Scan for the cell matching the given text and deliver its (x, y) coordinate at center. 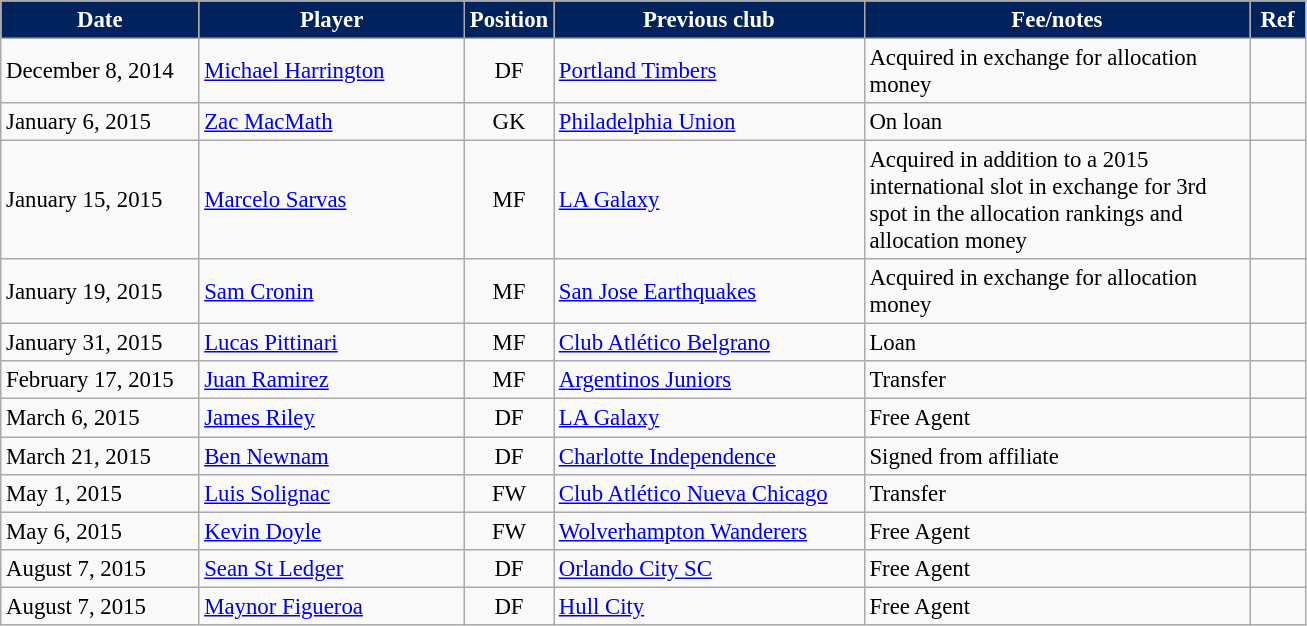
March 21, 2015 (100, 456)
Player (332, 20)
Sam Cronin (332, 292)
Lucas Pittinari (332, 343)
Argentinos Juniors (710, 381)
Marcelo Sarvas (332, 200)
May 1, 2015 (100, 493)
February 17, 2015 (100, 381)
San Jose Earthquakes (710, 292)
Acquired in addition to a 2015 international slot in exchange for 3rd spot in the allocation rankings and allocation money (1057, 200)
Ref (1278, 20)
Date (100, 20)
Orlando City SC (710, 568)
May 6, 2015 (100, 531)
Previous club (710, 20)
Hull City (710, 606)
Loan (1057, 343)
Fee/notes (1057, 20)
Club Atlético Nueva Chicago (710, 493)
Wolverhampton Wanderers (710, 531)
Club Atlético Belgrano (710, 343)
Portland Timbers (710, 72)
January 31, 2015 (100, 343)
January 6, 2015 (100, 122)
March 6, 2015 (100, 418)
Ben Newnam (332, 456)
Luis Solignac (332, 493)
Philadelphia Union (710, 122)
Sean St Ledger (332, 568)
January 19, 2015 (100, 292)
James Riley (332, 418)
Juan Ramirez (332, 381)
Signed from affiliate (1057, 456)
Position (508, 20)
On loan (1057, 122)
January 15, 2015 (100, 200)
Zac MacMath (332, 122)
GK (508, 122)
Kevin Doyle (332, 531)
Charlotte Independence (710, 456)
Michael Harrington (332, 72)
December 8, 2014 (100, 72)
Maynor Figueroa (332, 606)
